Locate the cell with the specified text and output its (X, Y) center coordinate. 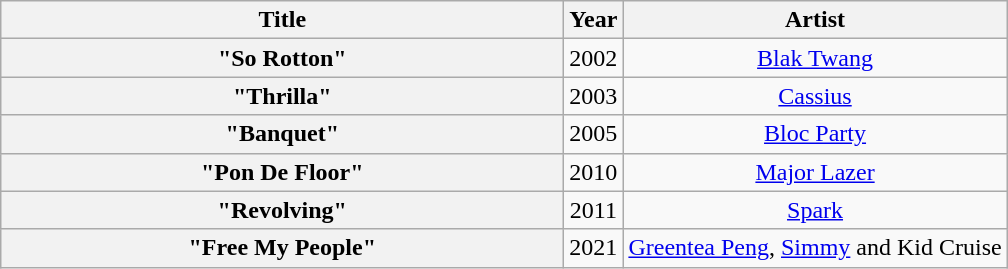
2011 (594, 210)
2021 (594, 248)
Spark (815, 210)
2002 (594, 58)
Blak Twang (815, 58)
Bloc Party (815, 134)
"So Rotton" (282, 58)
Major Lazer (815, 172)
"Thrilla" (282, 96)
"Pon De Floor" (282, 172)
Title (282, 20)
2010 (594, 172)
Greentea Peng, Simmy and Kid Cruise (815, 248)
2003 (594, 96)
2005 (594, 134)
"Free My People" (282, 248)
"Banquet" (282, 134)
Cassius (815, 96)
Artist (815, 20)
"Revolving" (282, 210)
Year (594, 20)
